Capture the cell that displays the provided text and extract its [x, y] central coordinate. 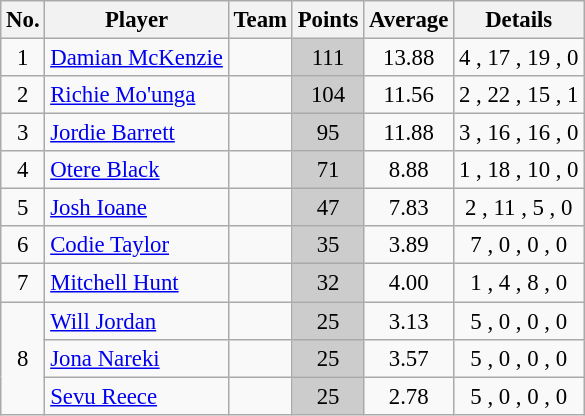
2 , 11 , 5 , 0 [519, 208]
32 [328, 283]
Damian McKenzie [136, 58]
11.56 [409, 95]
104 [328, 95]
Richie Mo'unga [136, 95]
Team [260, 20]
7 , 0 , 0 , 0 [519, 245]
1 , 18 , 10 , 0 [519, 170]
5 [23, 208]
Codie Taylor [136, 245]
4 , 17 , 19 , 0 [519, 58]
7 [23, 283]
1 [23, 58]
8 [23, 358]
3 , 16 , 16 , 0 [519, 133]
No. [23, 20]
6 [23, 245]
4 [23, 170]
3.13 [409, 321]
71 [328, 170]
Details [519, 20]
1 , 4 , 8 , 0 [519, 283]
11.88 [409, 133]
7.83 [409, 208]
Jona Nareki [136, 358]
2 [23, 95]
3.89 [409, 245]
13.88 [409, 58]
Otere Black [136, 170]
3.57 [409, 358]
Sevu Reece [136, 396]
2 , 22 , 15 , 1 [519, 95]
Josh Ioane [136, 208]
Jordie Barrett [136, 133]
Player [136, 20]
95 [328, 133]
Mitchell Hunt [136, 283]
47 [328, 208]
Points [328, 20]
2.78 [409, 396]
Average [409, 20]
8.88 [409, 170]
3 [23, 133]
35 [328, 245]
111 [328, 58]
Will Jordan [136, 321]
4.00 [409, 283]
